Output the [X, Y] coordinate of the center of the cell containing the given text.  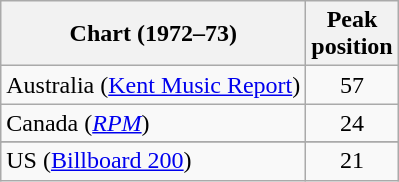
57 [352, 85]
Canada (RPM) [154, 123]
24 [352, 123]
US (Billboard 200) [154, 161]
Chart (1972–73) [154, 34]
21 [352, 161]
Peakposition [352, 34]
Australia (Kent Music Report) [154, 85]
